Capture the cell that displays the provided text and extract its (X, Y) central coordinate. 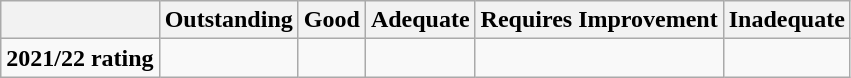
Outstanding (228, 20)
Adequate (420, 20)
Requires Improvement (599, 20)
Good (332, 20)
Inadequate (786, 20)
2021/22 rating (80, 58)
